Find where the given text appears and provide that cell's center as [x, y] coordinate. 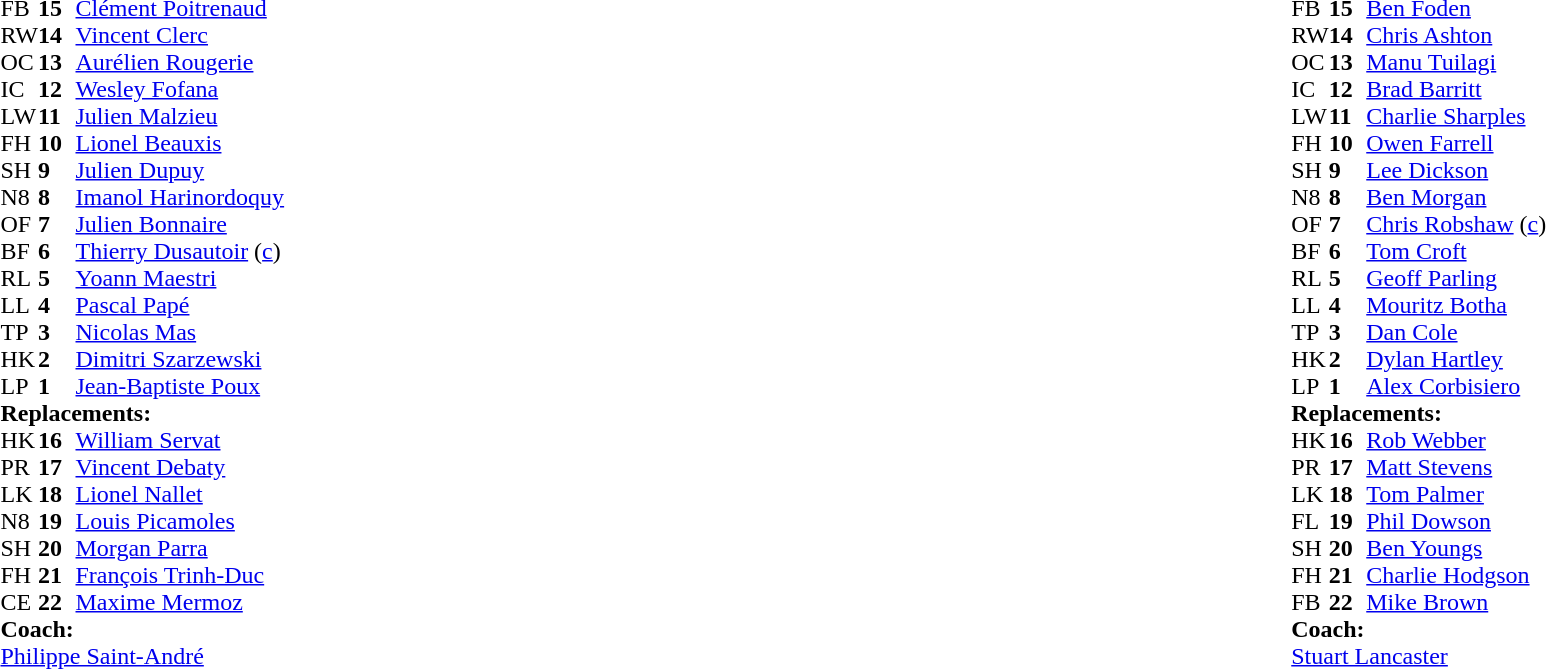
Manu Tuilagi [1456, 62]
Mike Brown [1456, 602]
Lee Dickson [1456, 170]
Vincent Debaty [180, 468]
Louis Picamoles [180, 522]
William Servat [180, 440]
Matt Stevens [1456, 468]
Yoann Maestri [180, 278]
Brad Barritt [1456, 90]
Pascal Papé [180, 306]
Lionel Beauxis [180, 144]
François Trinh-Duc [180, 576]
Julien Malzieu [180, 116]
Julien Bonnaire [180, 224]
Owen Farrell [1456, 144]
Rob Webber [1456, 440]
Alex Corbisiero [1456, 386]
Lionel Nallet [180, 494]
Ben Morgan [1456, 198]
Chris Ashton [1456, 36]
Tom Croft [1456, 252]
Nicolas Mas [180, 332]
Dimitri Szarzewski [180, 360]
Ben Youngs [1456, 548]
Stuart Lancaster [1418, 656]
Geoff Parling [1456, 278]
Dan Cole [1456, 332]
Chris Robshaw (c) [1456, 224]
CE [19, 602]
FB [1310, 602]
Morgan Parra [180, 548]
Dylan Hartley [1456, 360]
Philippe Saint-André [142, 656]
Aurélien Rougerie [180, 62]
Mouritz Botha [1456, 306]
Wesley Fofana [180, 90]
Phil Dowson [1456, 522]
Maxime Mermoz [180, 602]
Julien Dupuy [180, 170]
Tom Palmer [1456, 494]
Thierry Dusautoir (c) [180, 252]
FL [1310, 522]
Charlie Sharples [1456, 116]
Charlie Hodgson [1456, 576]
Imanol Harinordoquy [180, 198]
Jean-Baptiste Poux [180, 386]
Vincent Clerc [180, 36]
